Search for the cell housing the specified text and yield its [X, Y] center coordinate. 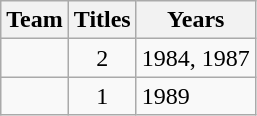
1989 [196, 96]
2 [102, 58]
Titles [102, 20]
1984, 1987 [196, 58]
1 [102, 96]
Years [196, 20]
Team [35, 20]
